Detect which cell encompasses the target text, then output its [x, y] center coordinate. 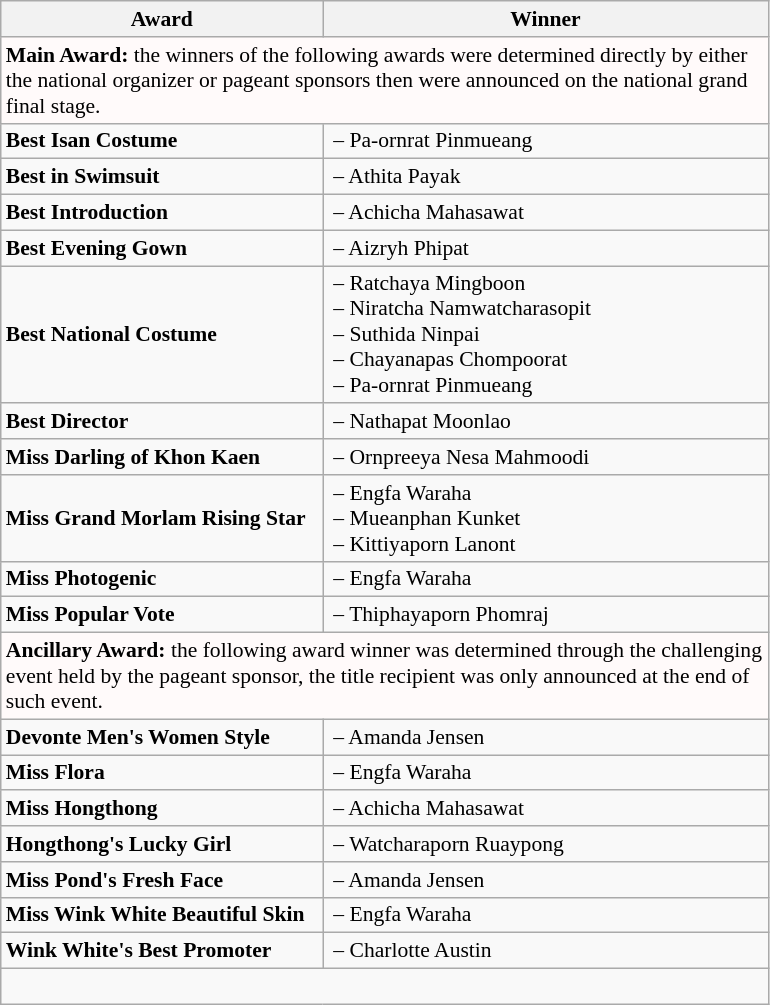
Miss Pond's Fresh Face [162, 880]
Award [162, 19]
– Pa-ornrat Pinmueang [546, 141]
Miss Flora [162, 773]
Hongthong's Lucky Girl [162, 844]
Best Director [162, 422]
Best Evening Gown [162, 248]
Wink White's Best Promoter [162, 951]
Best in Swimsuit [162, 177]
– Engfa Waraha – Mueanphan Kunket – Kittiyaporn Lanont [546, 518]
Best Introduction [162, 213]
– Ornpreeya Nesa Mahmoodi [546, 457]
Miss Popular Vote [162, 615]
– Aizryh Phipat [546, 248]
– Nathapat Moonlao [546, 422]
Miss Wink White Beautiful Skin [162, 915]
Best Isan Costume [162, 141]
Best National Costume [162, 335]
Miss Grand Morlam Rising Star [162, 518]
Miss Darling of Khon Kaen [162, 457]
– Charlotte Austin [546, 951]
Winner [546, 19]
Miss Photogenic [162, 579]
– Watcharaporn Ruaypong [546, 844]
Devonte Men's Women Style [162, 737]
– Ratchaya Mingboon – Niratcha Namwatcharasopit – Suthida Ninpai – Chayanapas Chompoorat – Pa-ornrat Pinmueang [546, 335]
Miss Hongthong [162, 809]
– Athita Payak [546, 177]
– Thiphayaporn Phomraj [546, 615]
